Return the (x, y) coordinate for the center point of the cell that contains the specified text.  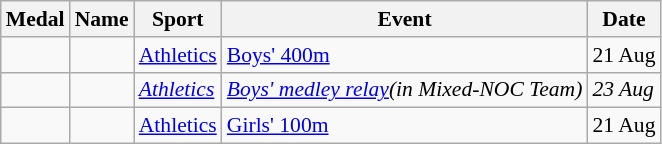
Sport (178, 19)
Event (405, 19)
Date (624, 19)
Boys' medley relay(in Mixed-NOC Team) (405, 90)
Name (102, 19)
Boys' 400m (405, 55)
Medal (36, 19)
Girls' 100m (405, 126)
23 Aug (624, 90)
